Scan for the cell matching the given text and deliver its (x, y) coordinate at center. 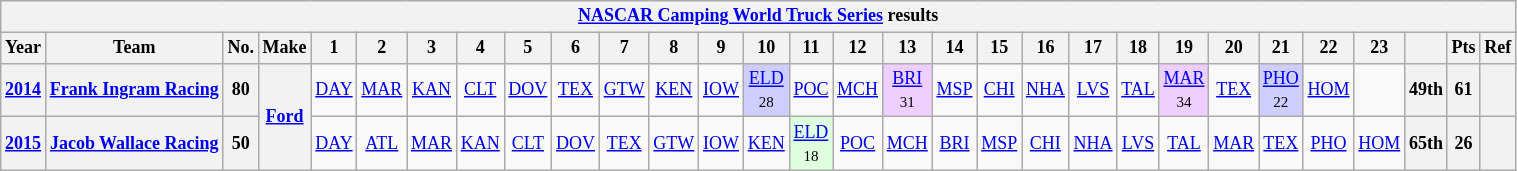
15 (1000, 48)
No. (240, 48)
17 (1093, 48)
2015 (24, 144)
Make (284, 48)
19 (1184, 48)
12 (858, 48)
3 (432, 48)
NASCAR Camping World Truck Series results (758, 16)
61 (1464, 90)
10 (766, 48)
Frank Ingram Racing (134, 90)
14 (954, 48)
2 (382, 48)
ELD28 (766, 90)
65th (1426, 144)
18 (1138, 48)
7 (624, 48)
MAR34 (1184, 90)
Ford (284, 116)
11 (811, 48)
13 (907, 48)
21 (1280, 48)
16 (1046, 48)
Team (134, 48)
5 (528, 48)
2014 (24, 90)
4 (480, 48)
20 (1234, 48)
BRI31 (907, 90)
8 (674, 48)
1 (334, 48)
50 (240, 144)
Jacob Wallace Racing (134, 144)
23 (1380, 48)
ATL (382, 144)
BRI (954, 144)
26 (1464, 144)
ELD18 (811, 144)
9 (722, 48)
Ref (1498, 48)
Year (24, 48)
80 (240, 90)
PHO22 (1280, 90)
6 (576, 48)
Pts (1464, 48)
49th (1426, 90)
22 (1328, 48)
PHO (1328, 144)
